Pinpoint the cell where the given text exists, returning its (x, y) midpoint coordinate. 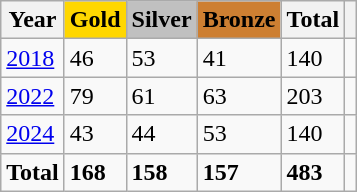
158 (162, 172)
483 (313, 172)
2022 (33, 96)
Bronze (239, 20)
63 (239, 96)
168 (95, 172)
79 (95, 96)
61 (162, 96)
44 (162, 134)
43 (95, 134)
Silver (162, 20)
203 (313, 96)
Year (33, 20)
46 (95, 58)
2018 (33, 58)
157 (239, 172)
2024 (33, 134)
41 (239, 58)
Gold (95, 20)
